Search for the cell housing the specified text and yield its [X, Y] center coordinate. 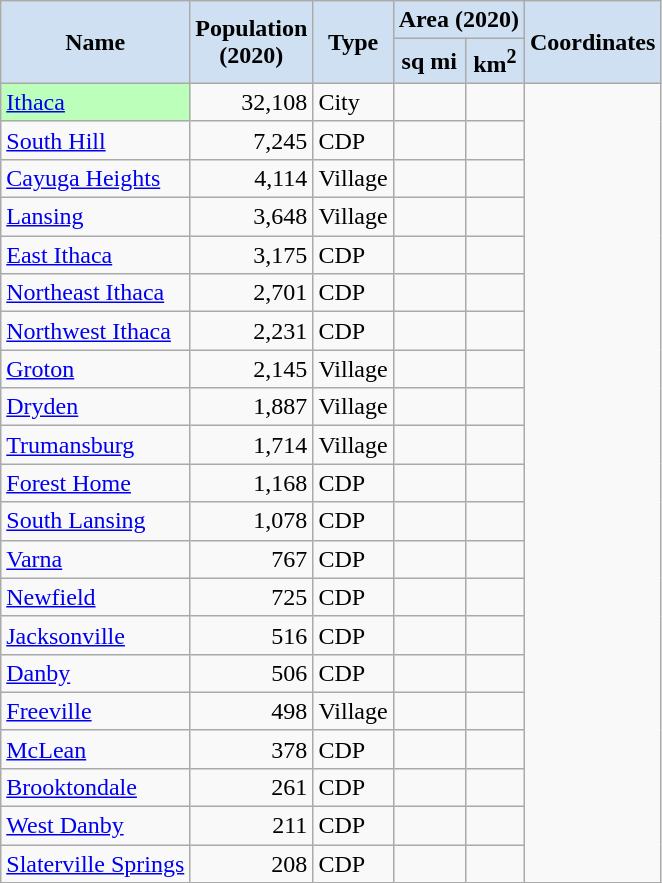
1,168 [252, 483]
1,887 [252, 407]
Cayuga Heights [96, 178]
Brooktondale [96, 787]
Forest Home [96, 483]
Area (2020) [458, 20]
Slaterville Springs [96, 864]
Coordinates [592, 42]
3,648 [252, 217]
Groton [96, 369]
Jacksonville [96, 635]
2,701 [252, 293]
32,108 [252, 102]
2,231 [252, 331]
3,175 [252, 255]
Freeville [96, 711]
Northwest Ithaca [96, 331]
767 [252, 559]
Trumansburg [96, 445]
km2 [494, 62]
1,078 [252, 521]
261 [252, 787]
378 [252, 749]
7,245 [252, 140]
Population(2020) [252, 42]
Ithaca [96, 102]
2,145 [252, 369]
Dryden [96, 407]
208 [252, 864]
4,114 [252, 178]
506 [252, 673]
1,714 [252, 445]
Lansing [96, 217]
211 [252, 826]
Name [96, 42]
725 [252, 597]
516 [252, 635]
sq mi [429, 62]
South Hill [96, 140]
McLean [96, 749]
Varna [96, 559]
Newfield [96, 597]
Type [353, 42]
Northeast Ithaca [96, 293]
West Danby [96, 826]
498 [252, 711]
Danby [96, 673]
City [353, 102]
East Ithaca [96, 255]
South Lansing [96, 521]
